Pinpoint the cell where the given text exists, returning its (x, y) midpoint coordinate. 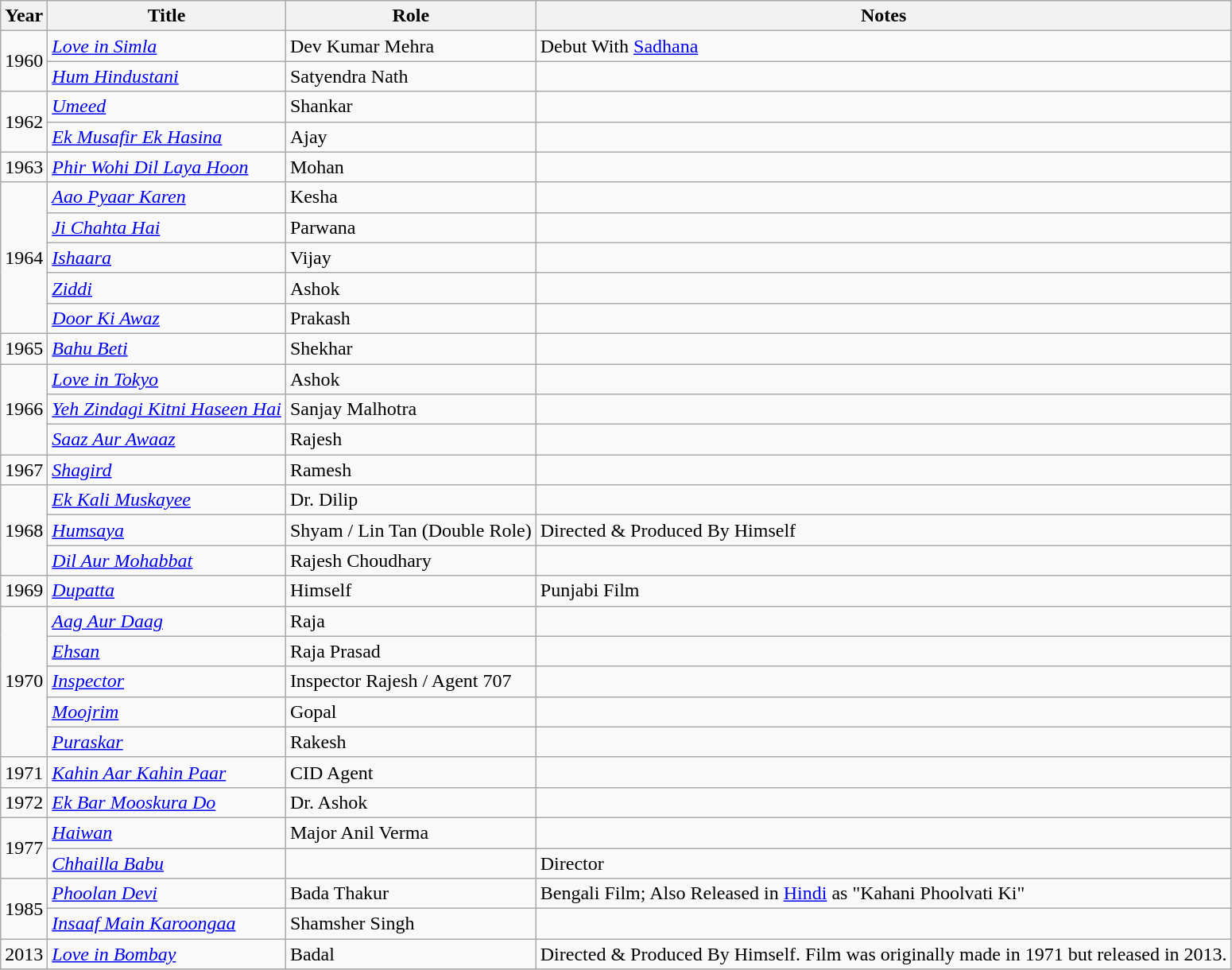
Haiwan (167, 832)
Inspector Rajesh / Agent 707 (410, 681)
1964 (24, 258)
Humsaya (167, 530)
Bahu Beti (167, 348)
Role (410, 16)
Ek Musafir Ek Hasina (167, 137)
Shankar (410, 107)
Prakash (410, 318)
Directed & Produced By Himself. Film was originally made in 1971 but released in 2013. (884, 954)
1985 (24, 909)
Directed & Produced By Himself (884, 530)
1969 (24, 591)
Aag Aur Daag (167, 621)
1966 (24, 409)
Ek Bar Mooskura Do (167, 802)
Major Anil Verma (410, 832)
Raja Prasad (410, 651)
Door Ki Awaz (167, 318)
1960 (24, 61)
1972 (24, 802)
Phir Wohi Dil Laya Hoon (167, 167)
Ramesh (410, 470)
Debut With Sadhana (884, 46)
Raja (410, 621)
Title (167, 16)
Love in Bombay (167, 954)
Director (884, 863)
1965 (24, 348)
CID Agent (410, 772)
Ishaara (167, 258)
Ehsan (167, 651)
Shamsher Singh (410, 924)
Aao Pyaar Karen (167, 197)
Saaz Aur Awaaz (167, 440)
1970 (24, 681)
1968 (24, 530)
Shyam / Lin Tan (Double Role) (410, 530)
Hum Hindustani (167, 76)
Ek Kali Muskayee (167, 500)
1962 (24, 122)
Badal (410, 954)
Kahin Aar Kahin Paar (167, 772)
Gopal (410, 712)
Himself (410, 591)
Year (24, 16)
Love in Tokyo (167, 379)
1971 (24, 772)
Parwana (410, 227)
Moojrim (167, 712)
Insaaf Main Karoongaa (167, 924)
1977 (24, 848)
1967 (24, 470)
2013 (24, 954)
1963 (24, 167)
Bengali Film; Also Released in Hindi as "Kahani Phoolvati Ki" (884, 894)
Notes (884, 16)
Rakesh (410, 742)
Chhailla Babu (167, 863)
Rajesh Choudhary (410, 561)
Dr. Dilip (410, 500)
Dr. Ashok (410, 802)
Punjabi Film (884, 591)
Ajay (410, 137)
Yeh Zindagi Kitni Haseen Hai (167, 409)
Love in Simla (167, 46)
Bada Thakur (410, 894)
Shekhar (410, 348)
Umeed (167, 107)
Ji Chahta Hai (167, 227)
Phoolan Devi (167, 894)
Dev Kumar Mehra (410, 46)
Vijay (410, 258)
Sanjay Malhotra (410, 409)
Ziddi (167, 288)
Rajesh (410, 440)
Shagird (167, 470)
Puraskar (167, 742)
Mohan (410, 167)
Dil Aur Mohabbat (167, 561)
Dupatta (167, 591)
Kesha (410, 197)
Inspector (167, 681)
Satyendra Nath (410, 76)
